Find where the given text appears and provide that cell's center as [X, Y] coordinate. 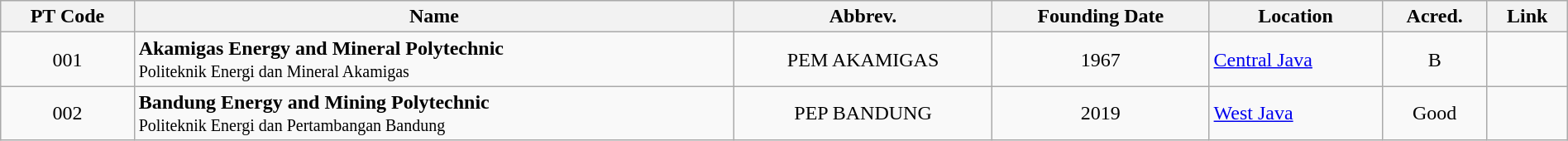
Central Java [1295, 60]
002 [68, 113]
B [1434, 60]
Link [1527, 17]
001 [68, 60]
1967 [1100, 60]
Acred. [1434, 17]
Location [1295, 17]
West Java [1295, 113]
PEM AKAMIGAS [863, 60]
Akamigas Energy and Mineral PolytechnicPoliteknik Energi dan Mineral Akamigas [434, 60]
Abbrev. [863, 17]
PEP BANDUNG [863, 113]
Bandung Energy and Mining PolytechnicPoliteknik Energi dan Pertambangan Bandung [434, 113]
Good [1434, 113]
Name [434, 17]
PT Code [68, 17]
2019 [1100, 113]
Founding Date [1100, 17]
